Find where the given text appears and provide that cell's center as [x, y] coordinate. 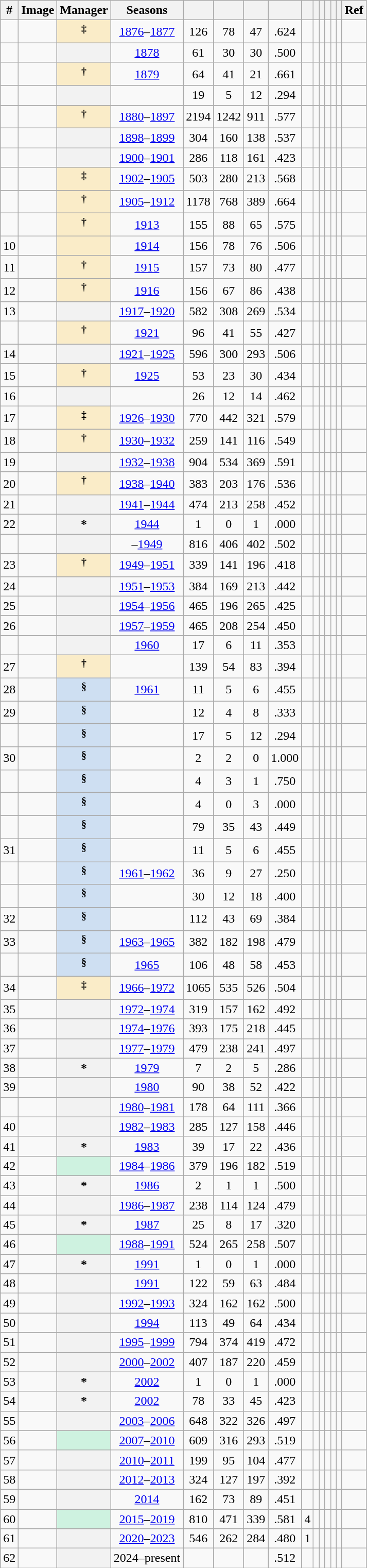
284 [256, 1539]
1902–1905 [147, 179]
.286 [285, 1068]
88 [229, 225]
67 [229, 291]
1938–1940 [147, 483]
503 [199, 179]
1242 [229, 116]
178 [199, 1107]
56 [9, 1440]
262 [229, 1539]
816 [199, 544]
322 [229, 1421]
1878 [147, 53]
.425 [285, 606]
1.000 [285, 758]
96 [199, 333]
596 [199, 354]
304 [199, 138]
Manager [84, 10]
116 [256, 441]
10 [9, 246]
.534 [285, 312]
122 [199, 1284]
1966–1972 [147, 988]
176 [256, 483]
.436 [285, 1146]
402 [256, 544]
1917–1920 [147, 312]
.453 [285, 965]
1879 [147, 74]
286 [199, 158]
1941–1944 [147, 505]
80 [256, 267]
63 [256, 1284]
609 [199, 1440]
139 [199, 667]
.392 [285, 1479]
.449 [285, 827]
.366 [285, 1107]
.492 [285, 1009]
9 [229, 874]
.400 [285, 896]
1992–1993 [147, 1303]
442 [229, 418]
1949–1951 [147, 566]
546 [199, 1539]
1982–1983 [147, 1127]
40 [9, 1127]
1930–1932 [147, 441]
1980–1981 [147, 1107]
1972–1974 [147, 1009]
1900–1901 [147, 158]
280 [229, 179]
904 [199, 462]
1986–1987 [147, 1205]
112 [199, 919]
1983 [147, 1146]
.502 [285, 544]
1914 [147, 246]
20 [9, 483]
2007–2010 [147, 1440]
113 [199, 1323]
308 [229, 312]
.549 [285, 441]
Seasons [147, 10]
158 [256, 1127]
.462 [285, 397]
.568 [285, 179]
2014 [147, 1499]
50 [9, 1323]
114 [229, 1205]
911 [256, 116]
1921 [147, 333]
326 [256, 1421]
419 [256, 1342]
1915 [147, 267]
.484 [285, 1284]
1980 [147, 1087]
1986 [147, 1185]
1925 [147, 375]
65 [256, 225]
1957–1959 [147, 625]
31 [9, 850]
–1949 [147, 544]
83 [256, 667]
382 [199, 942]
79 [199, 827]
.575 [285, 225]
24 [9, 586]
582 [199, 312]
407 [199, 1362]
374 [229, 1342]
1961–1962 [147, 874]
768 [229, 202]
51 [9, 1342]
300 [229, 354]
379 [199, 1166]
.418 [285, 566]
1960 [147, 645]
241 [256, 1048]
259 [199, 441]
1926–1930 [147, 418]
57 [9, 1460]
Ref [354, 10]
.537 [285, 138]
1916 [147, 291]
479 [199, 1048]
254 [256, 625]
1898–1899 [147, 138]
187 [229, 1362]
1876–1877 [147, 32]
369 [256, 462]
104 [256, 1460]
474 [199, 505]
.472 [285, 1342]
269 [256, 312]
203 [229, 483]
.512 [285, 1558]
118 [229, 158]
.384 [285, 919]
220 [256, 1362]
.442 [285, 586]
.504 [285, 988]
.422 [285, 1087]
.427 [285, 333]
524 [199, 1245]
.446 [285, 1127]
389 [256, 202]
.394 [285, 667]
138 [256, 138]
7 [199, 1068]
13 [9, 312]
1987 [147, 1225]
62 [9, 1558]
Image [38, 10]
285 [199, 1127]
1979 [147, 1068]
90 [199, 1087]
.480 [285, 1539]
.250 [285, 874]
208 [229, 625]
2010–2011 [147, 1460]
89 [256, 1499]
1932–1938 [147, 462]
.661 [285, 74]
384 [199, 586]
.452 [285, 505]
2024–present [147, 1558]
42 [9, 1166]
60 [9, 1519]
218 [256, 1029]
1944 [147, 524]
.581 [285, 1519]
2015–2019 [147, 1519]
1954–1956 [147, 606]
1965 [147, 965]
1913 [147, 225]
111 [256, 1107]
406 [229, 544]
.445 [285, 1029]
1961 [147, 689]
34 [9, 988]
.450 [285, 625]
.579 [285, 418]
1178 [199, 202]
124 [256, 1205]
197 [256, 1479]
37 [9, 1048]
44 [9, 1205]
86 [256, 291]
.459 [285, 1362]
1984–1986 [147, 1166]
.750 [285, 781]
1988–1991 [147, 1245]
76 [256, 246]
29 [9, 713]
126 [199, 32]
1951–1953 [147, 586]
.536 [285, 483]
.320 [285, 1225]
.664 [285, 202]
2000–2002 [147, 1362]
2003–2006 [147, 1421]
534 [229, 462]
.507 [285, 1245]
155 [199, 225]
321 [256, 418]
1974–1976 [147, 1029]
1963–1965 [147, 942]
535 [229, 988]
1905–1912 [147, 202]
95 [229, 1460]
.624 [285, 32]
.591 [285, 462]
2020–2023 [147, 1539]
1994 [147, 1323]
69 [256, 919]
2194 [199, 116]
.577 [285, 116]
648 [199, 1421]
.353 [285, 645]
794 [199, 1342]
# [9, 10]
471 [229, 1519]
1977–1979 [147, 1048]
106 [199, 965]
.451 [285, 1499]
526 [256, 988]
2012–2013 [147, 1479]
.438 [285, 291]
316 [229, 1440]
160 [229, 138]
1065 [199, 988]
198 [256, 942]
16 [9, 397]
175 [229, 1029]
1880–1897 [147, 116]
28 [9, 689]
46 [9, 1245]
1921–1925 [147, 354]
161 [256, 158]
1995–1999 [147, 1342]
169 [229, 586]
319 [199, 1009]
383 [199, 483]
810 [199, 1519]
32 [9, 919]
199 [199, 1460]
.333 [285, 713]
770 [199, 418]
393 [199, 1029]
15 [9, 375]
